Find where the given text appears and provide that cell's center as (X, Y) coordinate. 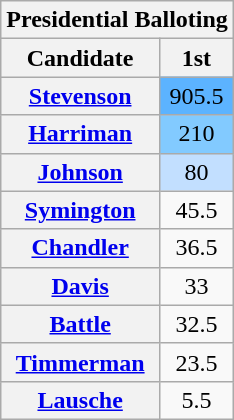
Chandler (80, 248)
45.5 (197, 210)
Presidential Balloting (118, 20)
23.5 (197, 362)
Davis (80, 286)
Harriman (80, 134)
Stevenson (80, 96)
33 (197, 286)
Symington (80, 210)
Timmerman (80, 362)
1st (197, 58)
32.5 (197, 324)
210 (197, 134)
905.5 (197, 96)
5.5 (197, 400)
36.5 (197, 248)
Candidate (80, 58)
80 (197, 172)
Johnson (80, 172)
Battle (80, 324)
Lausche (80, 400)
